Determine the (x, y) coordinate at the center of the cell enclosing the given text.  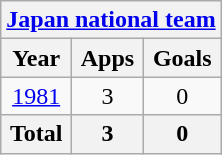
1981 (36, 96)
Japan national team (111, 20)
Total (36, 134)
Year (36, 58)
Apps (108, 58)
Goals (182, 58)
